Extract the [x, y] coordinate from the center of the cell holding the provided text.  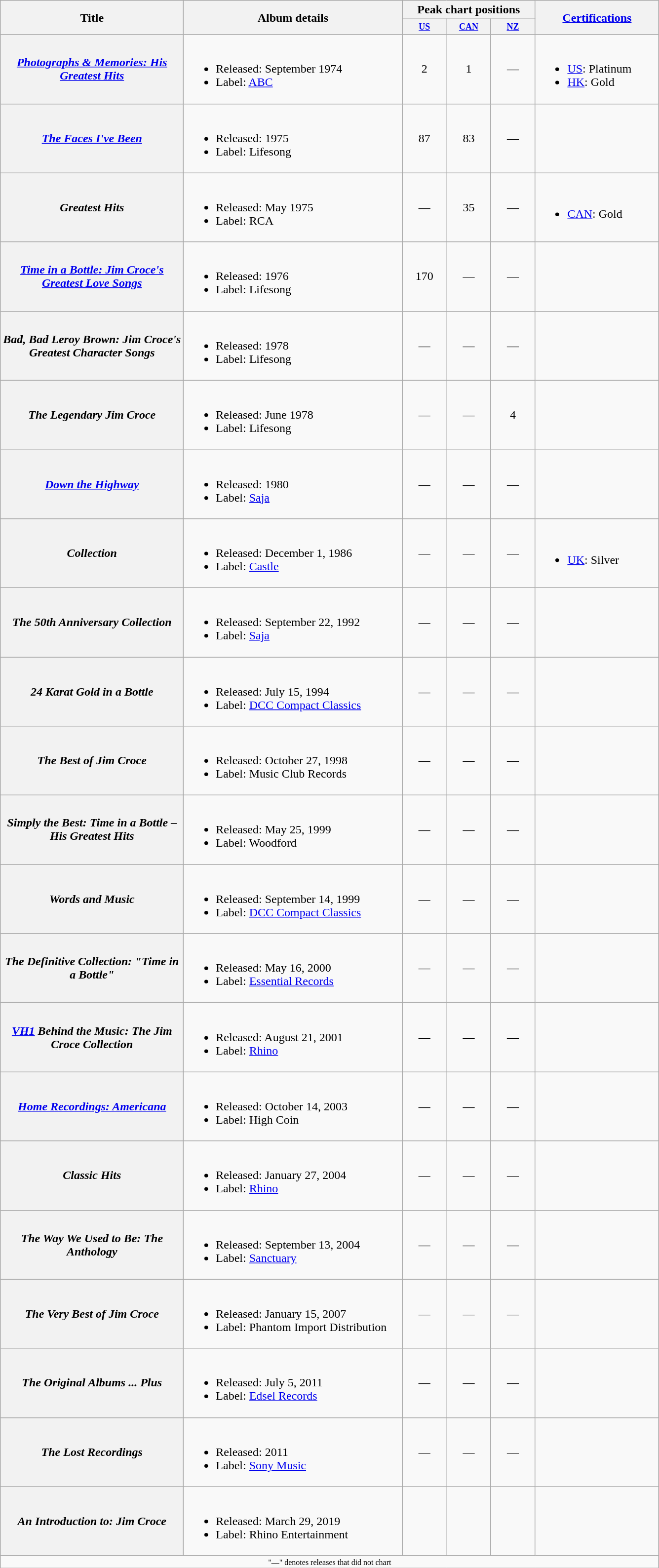
Released: 1980Label: Saja [293, 484]
"—" denotes releases that did not chart [330, 1562]
Released: September 22, 1992Label: Saja [293, 622]
Released: March 29, 2019Label: Rhino Entertainment [293, 1521]
Classic Hits [92, 1176]
Album details [293, 18]
Title [92, 18]
UK: Silver [597, 553]
Time in a Bottle: Jim Croce's Greatest Love Songs [92, 276]
Bad, Bad Leroy Brown: Jim Croce's Greatest Character Songs [92, 346]
Released: 1978Label: Lifesong [293, 346]
Released: September 14, 1999Label: DCC Compact Classics [293, 899]
Words and Music [92, 899]
Home Recordings: Americana [92, 1106]
The Lost Recordings [92, 1452]
The Best of Jim Croce [92, 761]
NZ [513, 27]
Released: May 25, 1999Label: Woodford [293, 830]
Released: 1975Label: Lifesong [293, 138]
24 Karat Gold in a Bottle [92, 692]
Released: January 15, 2007Label: Phantom Import Distribution [293, 1314]
Released: 2011Label: Sony Music [293, 1452]
Released: May 16, 2000Label: Essential Records [293, 968]
The Very Best of Jim Croce [92, 1314]
170 [425, 276]
Greatest Hits [92, 207]
US: PlatinumHK: Gold [597, 69]
Certifications [597, 18]
Peak chart positions [469, 10]
2 [425, 69]
The Definitive Collection: "Time in a Bottle" [92, 968]
VH1 Behind the Music: The Jim Croce Collection [92, 1037]
An Introduction to: Jim Croce [92, 1521]
Released: October 14, 2003Label: High Coin [293, 1106]
Collection [92, 553]
Released: July 5, 2011Label: Edsel Records [293, 1383]
Released: January 27, 2004Label: Rhino [293, 1176]
Down the Highway [92, 484]
The Legendary Jim Croce [92, 415]
Released: October 27, 1998Label: Music Club Records [293, 761]
35 [469, 207]
CAN: Gold [597, 207]
Released: August 21, 2001Label: Rhino [293, 1037]
Released: September 1974Label: ABC [293, 69]
The Original Albums ... Plus [92, 1383]
Released: December 1, 1986Label: Castle [293, 553]
Released: September 13, 2004Label: Sanctuary [293, 1245]
The Way We Used to Be: The Anthology [92, 1245]
CAN [469, 27]
Released: 1976Label: Lifesong [293, 276]
Released: May 1975Label: RCA [293, 207]
1 [469, 69]
Photographs & Memories: His Greatest Hits [92, 69]
The Faces I've Been [92, 138]
87 [425, 138]
83 [469, 138]
US [425, 27]
Released: June 1978Label: Lifesong [293, 415]
The 50th Anniversary Collection [92, 622]
Simply the Best: Time in a Bottle – His Greatest Hits [92, 830]
4 [513, 415]
Released: July 15, 1994Label: DCC Compact Classics [293, 692]
